Output the [X, Y] coordinate of the center of the cell containing the given text.  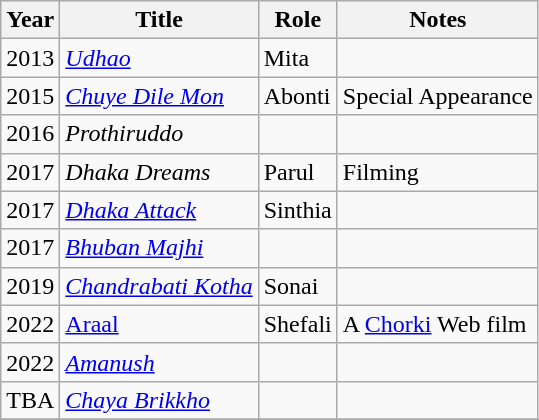
Shefali [298, 324]
Araal [159, 324]
Bhuban Majhi [159, 248]
2016 [30, 134]
Prothiruddo [159, 134]
Parul [298, 172]
Mita [298, 58]
Chuye Dile Mon [159, 96]
Title [159, 20]
2019 [30, 286]
Year [30, 20]
Chandrabati Kotha [159, 286]
Dhaka Dreams [159, 172]
2015 [30, 96]
A Chorki Web film [438, 324]
Sinthia [298, 210]
Special Appearance [438, 96]
Abonti [298, 96]
Udhao [159, 58]
2013 [30, 58]
Role [298, 20]
Chaya Brikkho [159, 400]
TBA [30, 400]
Notes [438, 20]
Dhaka Attack [159, 210]
Amanush [159, 362]
Sonai [298, 286]
Filming [438, 172]
